Find where the given text appears and provide that cell's center as (X, Y) coordinate. 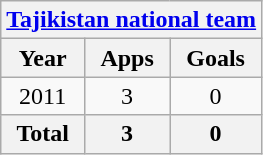
Year (43, 58)
Apps (128, 58)
Goals (216, 58)
2011 (43, 96)
Total (43, 134)
Tajikistan national team (132, 20)
